Extract the (X, Y) coordinate from the center of the cell holding the provided text.  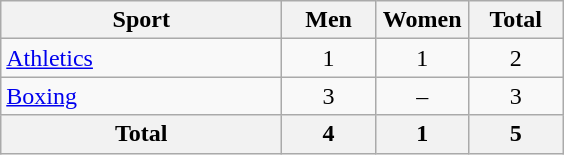
Sport (142, 20)
2 (516, 58)
4 (329, 134)
5 (516, 134)
Women (422, 20)
Athletics (142, 58)
– (422, 96)
Men (329, 20)
Boxing (142, 96)
